Provide the [x, y] coordinate of the cell's center where the given text is located.  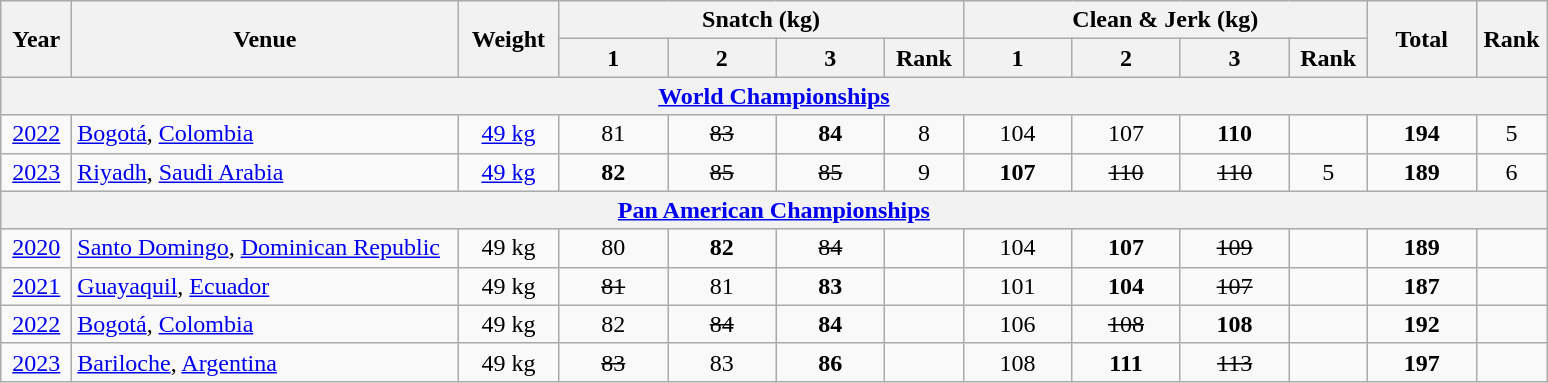
World Championships [774, 96]
Total [1422, 39]
Pan American Championships [774, 210]
Guayaquil, Ecuador [265, 286]
Clean & Jerk (kg) [1165, 20]
2021 [36, 286]
113 [1234, 362]
109 [1234, 248]
187 [1422, 286]
197 [1422, 362]
8 [924, 134]
80 [614, 248]
6 [1512, 172]
111 [1126, 362]
Venue [265, 39]
2020 [36, 248]
194 [1422, 134]
Weight [508, 39]
192 [1422, 324]
101 [1018, 286]
9 [924, 172]
Year [36, 39]
106 [1018, 324]
Santo Domingo, Dominican Republic [265, 248]
Riyadh, Saudi Arabia [265, 172]
86 [830, 362]
Bariloche, Argentina [265, 362]
Snatch (kg) [761, 20]
